Detect which cell encompasses the target text, then output its [X, Y] center coordinate. 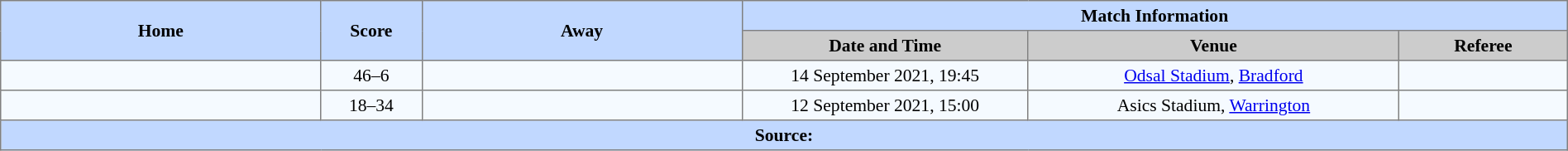
14 September 2021, 19:45 [885, 75]
Away [582, 31]
Home [160, 31]
Score [371, 31]
Referee [1483, 46]
Date and Time [885, 46]
Odsal Stadium, Bradford [1213, 75]
46–6 [371, 75]
Asics Stadium, Warrington [1213, 105]
Venue [1213, 46]
18–34 [371, 105]
Source: [784, 135]
Match Information [1154, 16]
12 September 2021, 15:00 [885, 105]
